Provide the (X, Y) coordinate of the cell's center where the given text is located.  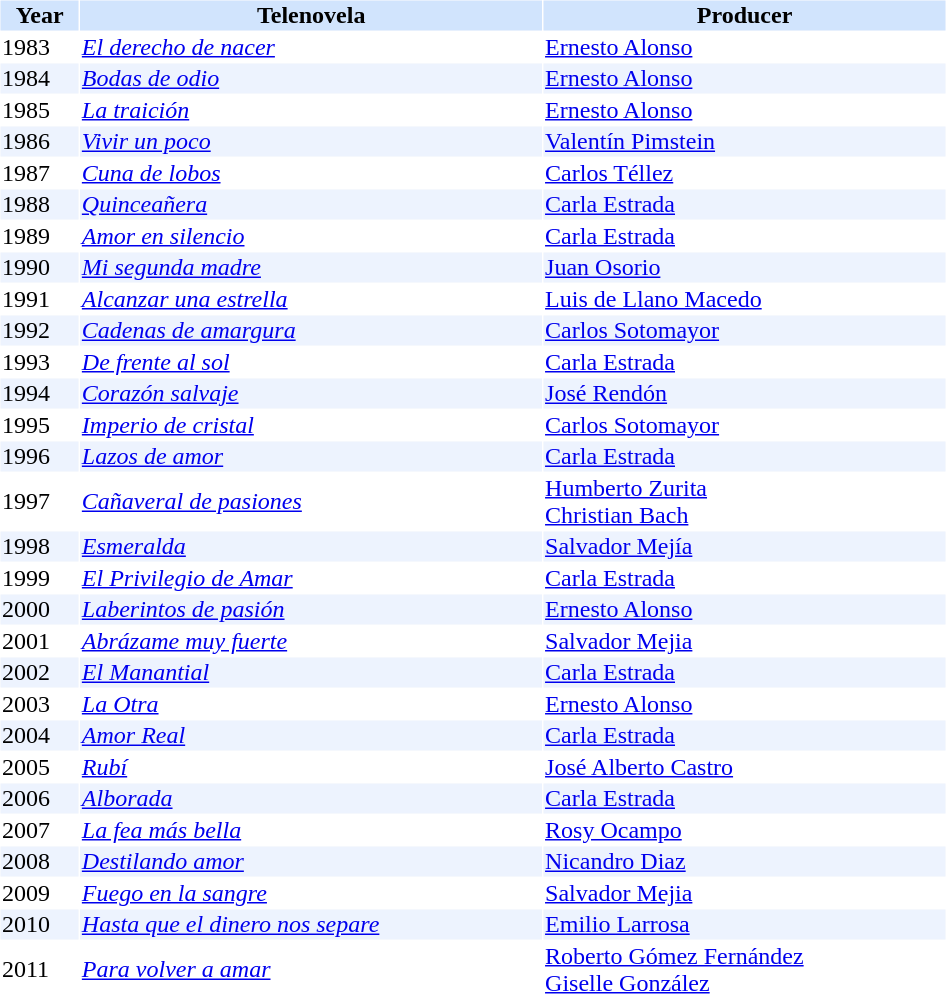
Cuna de lobos (311, 173)
1996 (39, 457)
Hasta que el dinero nos separe (311, 925)
Alcanzar una estrella (311, 299)
Mi segunda madre (311, 267)
Vivir un poco (311, 141)
2008 (39, 861)
Esmeralda (311, 547)
La Otra (311, 704)
1991 (39, 299)
2005 (39, 767)
La fea más bella (311, 830)
1993 (39, 362)
Rosy Ocampo (745, 830)
Amor en silencio (311, 236)
2000 (39, 609)
2009 (39, 893)
1997 (39, 502)
El Manantial (311, 673)
Lazos de amor (311, 457)
1985 (39, 110)
Imperio de cristal (311, 425)
Nicandro Diaz (745, 861)
1983 (39, 47)
2006 (39, 799)
Destilando amor (311, 861)
1995 (39, 425)
Laberintos de pasión (311, 609)
1984 (39, 79)
Luis de Llano Macedo (745, 299)
Fuego en la sangre (311, 893)
José Alberto Castro (745, 767)
Producer (745, 15)
2002 (39, 673)
1990 (39, 267)
Carlos Téllez (745, 173)
Abrázame muy fuerte (311, 641)
2007 (39, 830)
Bodas de odio (311, 79)
José Rendón (745, 393)
Corazón salvaje (311, 393)
Juan Osorio (745, 267)
1989 (39, 236)
Amor Real (311, 735)
Cañaveral de pasiones (311, 502)
1992 (39, 331)
Year (39, 15)
1998 (39, 547)
1988 (39, 205)
Emilio Larrosa (745, 925)
Cadenas de amargura (311, 331)
Humberto ZuritaChristian Bach (745, 502)
La traición (311, 110)
Alborada (311, 799)
Quinceañera (311, 205)
El Privilegio de Amar (311, 578)
Rubí (311, 767)
1987 (39, 173)
2010 (39, 925)
El derecho de nacer (311, 47)
Valentín Pimstein (745, 141)
Telenovela (311, 15)
2003 (39, 704)
1986 (39, 141)
2004 (39, 735)
De frente al sol (311, 362)
1999 (39, 578)
1994 (39, 393)
2001 (39, 641)
Salvador Mejía (745, 547)
